Capture the cell that displays the provided text and extract its [X, Y] central coordinate. 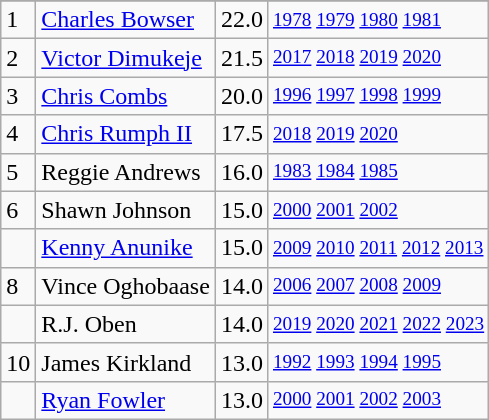
Chris Combs [126, 96]
22.0 [242, 20]
5 [18, 172]
Vince Oghobaase [126, 286]
8 [18, 286]
Ryan Fowler [126, 400]
Victor Dimukeje [126, 58]
1983 1984 1985 [378, 172]
21.5 [242, 58]
1992 1993 1994 1995 [378, 362]
2009 2010 2011 2012 2013 [378, 248]
17.5 [242, 134]
Reggie Andrews [126, 172]
2018 2019 2020 [378, 134]
Chris Rumph II [126, 134]
6 [18, 210]
2006 2007 2008 2009 [378, 286]
2019 2020 2021 2022 2023 [378, 324]
10 [18, 362]
3 [18, 96]
16.0 [242, 172]
1 [18, 20]
Shawn Johnson [126, 210]
2000 2001 2002 2003 [378, 400]
1978 1979 1980 1981 [378, 20]
2017 2018 2019 2020 [378, 58]
James Kirkland [126, 362]
R.J. Oben [126, 324]
2 [18, 58]
2000 2001 2002 [378, 210]
Charles Bowser [126, 20]
Kenny Anunike [126, 248]
1996 1997 1998 1999 [378, 96]
20.0 [242, 96]
4 [18, 134]
